Pinpoint the cell where the given text exists, returning its [X, Y] midpoint coordinate. 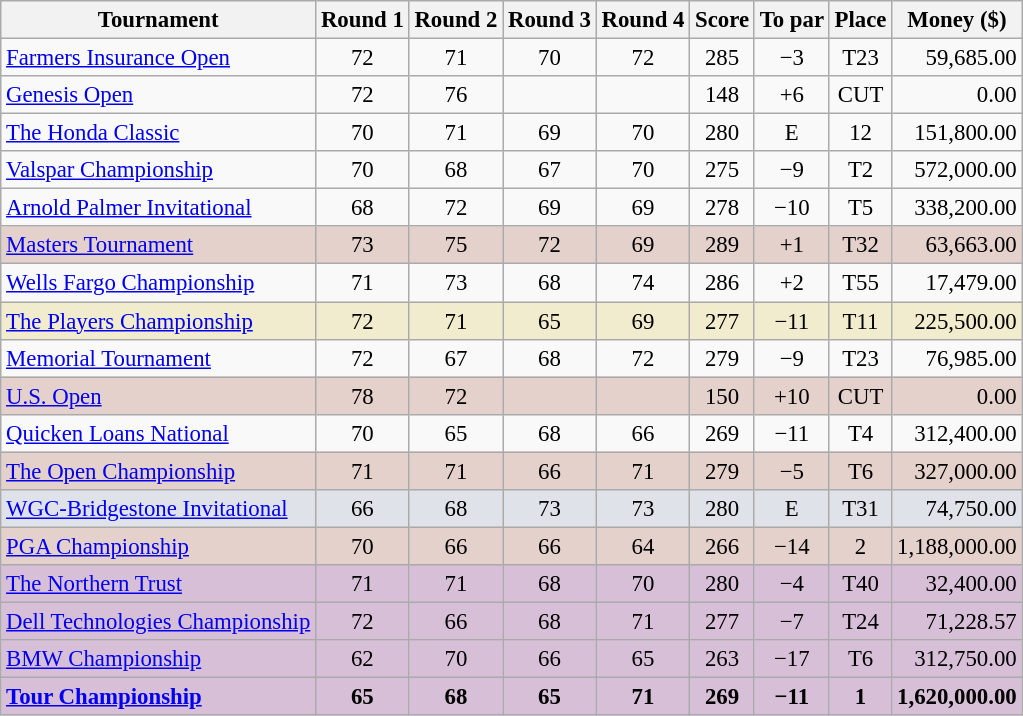
U.S. Open [158, 396]
266 [722, 546]
The Players Championship [158, 321]
1,188,000.00 [957, 546]
−17 [792, 659]
Round 4 [643, 20]
74 [643, 283]
−5 [792, 471]
286 [722, 283]
1 [860, 697]
327,000.00 [957, 471]
T4 [860, 433]
BMW Championship [158, 659]
278 [722, 208]
148 [722, 95]
75 [456, 245]
T32 [860, 245]
225,500.00 [957, 321]
−7 [792, 621]
572,000.00 [957, 170]
T40 [860, 584]
Masters Tournament [158, 245]
74,750.00 [957, 509]
Farmers Insurance Open [158, 58]
+10 [792, 396]
59,685.00 [957, 58]
Dell Technologies Championship [158, 621]
17,479.00 [957, 283]
+2 [792, 283]
T5 [860, 208]
To par [792, 20]
Tour Championship [158, 697]
Tournament [158, 20]
Round 1 [363, 20]
Quicken Loans National [158, 433]
T31 [860, 509]
263 [722, 659]
Valspar Championship [158, 170]
64 [643, 546]
2 [860, 546]
71,228.57 [957, 621]
Arnold Palmer Invitational [158, 208]
Money ($) [957, 20]
Round 3 [550, 20]
The Northern Trust [158, 584]
76,985.00 [957, 358]
−4 [792, 584]
1,620,000.00 [957, 697]
78 [363, 396]
275 [722, 170]
Genesis Open [158, 95]
Wells Fargo Championship [158, 283]
Place [860, 20]
PGA Championship [158, 546]
62 [363, 659]
63,663.00 [957, 245]
+6 [792, 95]
The Honda Classic [158, 133]
−3 [792, 58]
T55 [860, 283]
T24 [860, 621]
285 [722, 58]
150 [722, 396]
312,750.00 [957, 659]
−10 [792, 208]
WGC-Bridgestone Invitational [158, 509]
32,400.00 [957, 584]
Round 2 [456, 20]
Memorial Tournament [158, 358]
289 [722, 245]
12 [860, 133]
76 [456, 95]
The Open Championship [158, 471]
T11 [860, 321]
151,800.00 [957, 133]
T2 [860, 170]
Score [722, 20]
+1 [792, 245]
−14 [792, 546]
338,200.00 [957, 208]
312,400.00 [957, 433]
